From the cell containing the given text, extract its center point as [X, Y] coordinate. 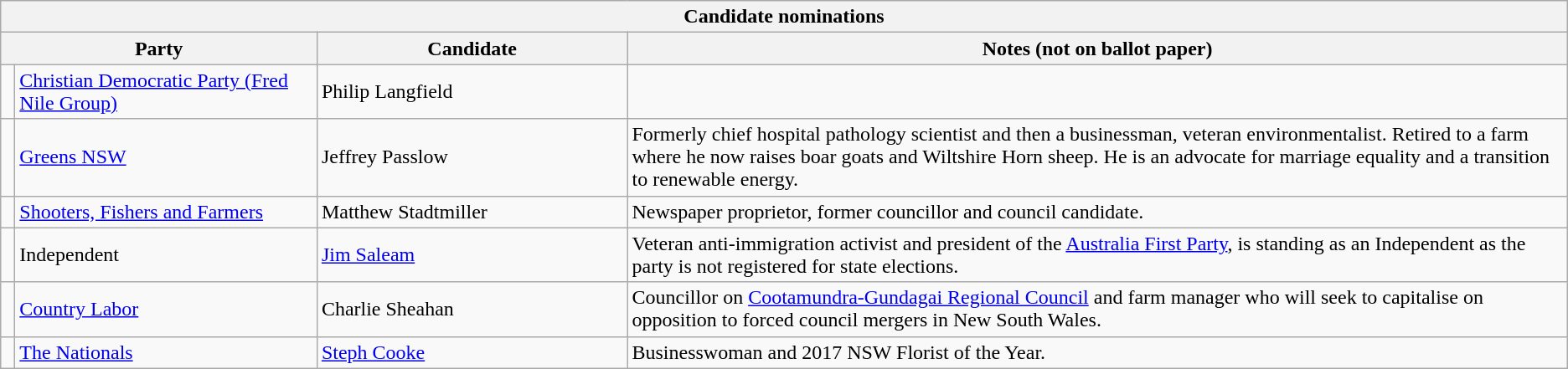
Country Labor [166, 310]
Candidate [472, 49]
Shooters, Fishers and Farmers [166, 212]
Candidate nominations [784, 17]
Party [159, 49]
Christian Democratic Party (Fred Nile Group) [166, 92]
Jeffrey Passlow [472, 157]
Philip Langfield [472, 92]
Notes (not on ballot paper) [1097, 49]
Greens NSW [166, 157]
The Nationals [166, 352]
Newspaper proprietor, former councillor and council candidate. [1097, 212]
Independent [166, 254]
Matthew Stadtmiller [472, 212]
Charlie Sheahan [472, 310]
Jim Saleam [472, 254]
Businesswoman and 2017 NSW Florist of the Year. [1097, 352]
Steph Cooke [472, 352]
